Pinpoint the cell where the given text exists, returning its (x, y) midpoint coordinate. 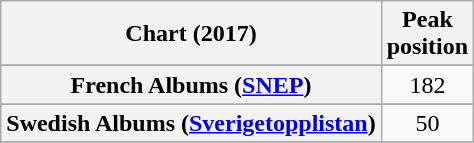
182 (427, 85)
French Albums (SNEP) (191, 85)
Peak position (427, 34)
Chart (2017) (191, 34)
50 (427, 123)
Swedish Albums (Sverigetopplistan) (191, 123)
